From the cell containing the given text, extract its center point as (x, y) coordinate. 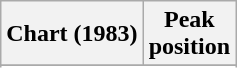
Chart (1983) (72, 34)
Peakposition (189, 34)
